Extract the [x, y] coordinate from the center of the cell holding the provided text.  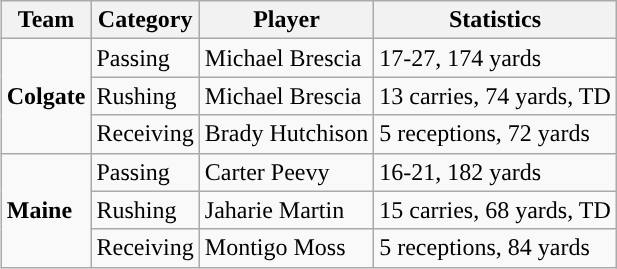
Montigo Moss [286, 248]
17-27, 174 yards [496, 58]
Team [46, 20]
Colgate [46, 96]
13 carries, 74 yards, TD [496, 96]
Player [286, 20]
16-21, 182 yards [496, 172]
5 receptions, 84 yards [496, 248]
Statistics [496, 20]
Maine [46, 210]
Carter Peevy [286, 172]
Category [145, 20]
15 carries, 68 yards, TD [496, 210]
Jaharie Martin [286, 210]
5 receptions, 72 yards [496, 134]
Brady Hutchison [286, 134]
